Identify which cell holds the provided text, then report its [x, y] central coordinate. 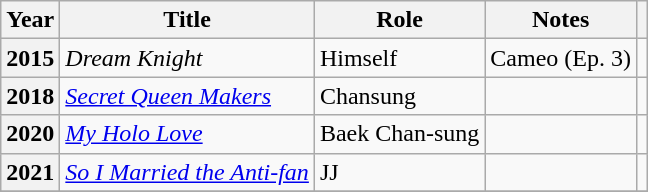
My Holo Love [188, 134]
2020 [30, 134]
2021 [30, 172]
Dream Knight [188, 58]
Notes [561, 20]
Year [30, 20]
Role [399, 20]
So I Married the Anti-fan [188, 172]
Baek Chan-sung [399, 134]
Secret Queen Makers [188, 96]
Title [188, 20]
Himself [399, 58]
2015 [30, 58]
Cameo (Ep. 3) [561, 58]
JJ [399, 172]
Chansung [399, 96]
2018 [30, 96]
